Return [x, y] of the center of cell containing provided text 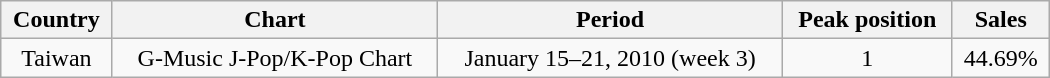
Taiwan [56, 58]
Sales [1000, 20]
Period [610, 20]
Country [56, 20]
1 [867, 58]
Peak position [867, 20]
Chart [275, 20]
January 15–21, 2010 (week 3) [610, 58]
G-Music J-Pop/K-Pop Chart [275, 58]
44.69% [1000, 58]
